From the cell containing the given text, extract its center point as [X, Y] coordinate. 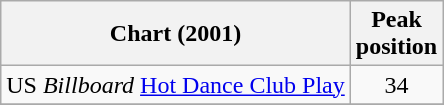
Peakposition [396, 34]
34 [396, 85]
Chart (2001) [176, 34]
US Billboard Hot Dance Club Play [176, 85]
